Determine the (x, y) coordinate at the center of the cell enclosing the given text.  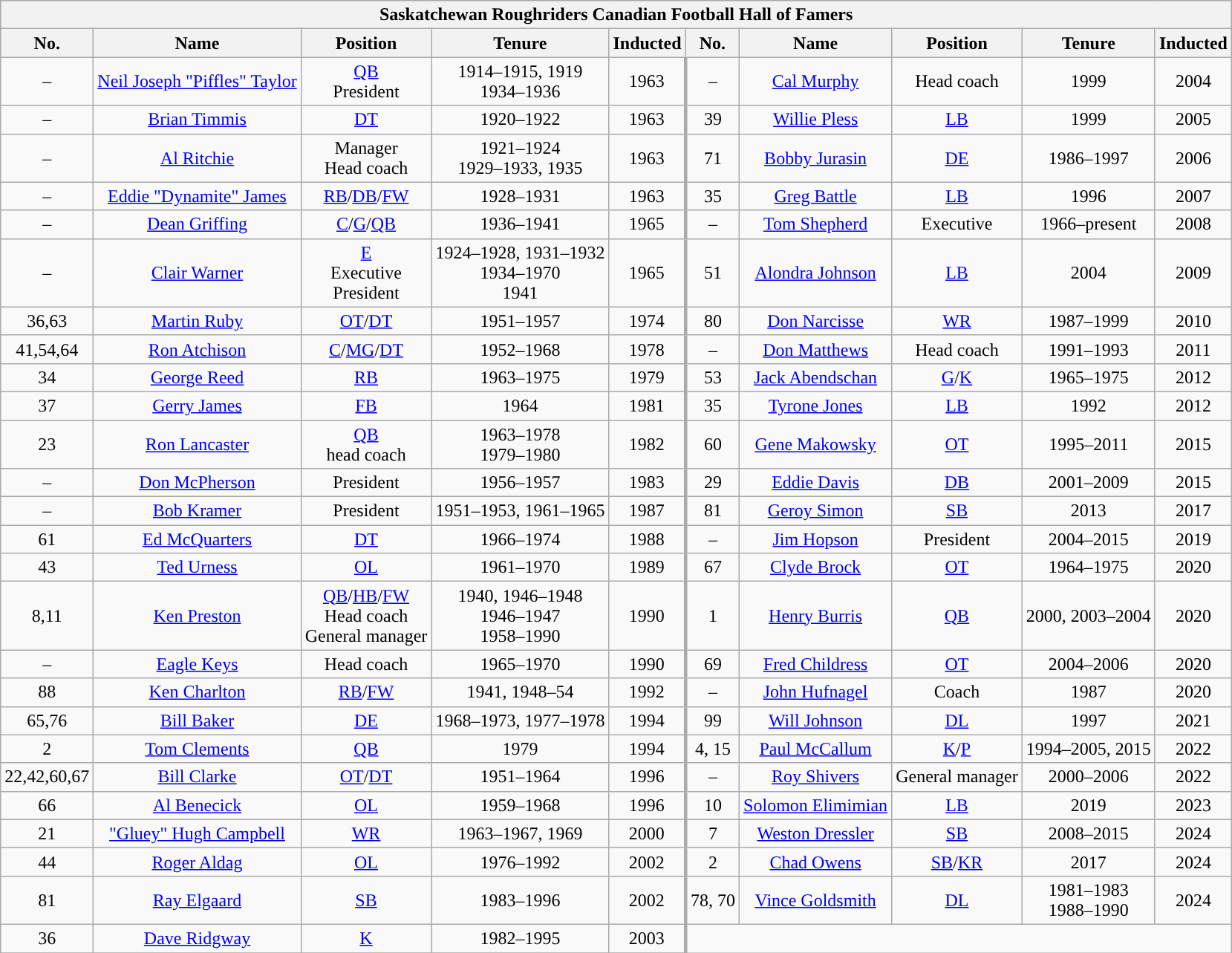
Don McPherson (198, 483)
29 (713, 483)
FB (366, 406)
2004–2015 (1089, 539)
4, 15 (713, 749)
SB/KR (957, 862)
1956–1957 (520, 483)
2007 (1193, 196)
G/K (957, 377)
1951–1953, 1961–1965 (520, 511)
DB (957, 483)
1983–1996 (520, 900)
Tom Clements (198, 749)
88 (48, 692)
1997 (1089, 721)
Greg Battle (815, 196)
1951–1957 (520, 321)
78, 70 (713, 900)
1914–1915, 19191934–1936 (520, 82)
34 (48, 377)
22,42,60,67 (48, 777)
2003 (648, 938)
1951–1964 (520, 777)
Vince Goldsmith (815, 900)
Fred Childress (815, 664)
Ken Preston (198, 616)
Eddie "Dynamite" James (198, 196)
8,11 (48, 616)
Geroy Simon (815, 511)
Ray Elgaard (198, 900)
43 (48, 567)
1976–1992 (520, 862)
2023 (1193, 805)
51 (713, 273)
1963–1975 (520, 377)
1989 (648, 567)
69 (713, 664)
1928–1931 (520, 196)
Will Johnson (815, 721)
QB/HB/FWHead coachGeneral manager (366, 616)
2004–2006 (1089, 664)
36 (48, 938)
44 (48, 862)
37 (48, 406)
41,54,64 (48, 349)
Solomon Elimimian (815, 805)
1966–1974 (520, 539)
Bobby Jurasin (815, 157)
2005 (1193, 120)
Chad Owens (815, 862)
61 (48, 539)
2008 (1193, 224)
Executive (957, 224)
1987–1999 (1089, 321)
Bob Kramer (198, 511)
1968–1973, 1977–1978 (520, 721)
1940, 1946–19481946–19471958–1990 (520, 616)
1963–19781979–1980 (520, 444)
1983 (648, 483)
71 (713, 157)
Saskatchewan Roughriders Canadian Football Hall of Famers (616, 15)
Bill Baker (198, 721)
2010 (1193, 321)
1981–19831988–1990 (1089, 900)
2008–2015 (1089, 833)
1994–2005, 2015 (1089, 749)
1961–1970 (520, 567)
QBhead coach (366, 444)
1920–1922 (520, 120)
K/P (957, 749)
Ed McQuarters (198, 539)
Clair Warner (198, 273)
Tyrone Jones (815, 406)
2009 (1193, 273)
Roy Shivers (815, 777)
Ken Charlton (198, 692)
Dean Griffing (198, 224)
1936–1941 (520, 224)
RB/DB/FW (366, 196)
2000, 2003–2004 (1089, 616)
Dave Ridgway (198, 938)
ManagerHead coach (366, 157)
2011 (1193, 349)
QBPresident (366, 82)
2000–2006 (1089, 777)
2021 (1193, 721)
K (366, 938)
Bill Clarke (198, 777)
7 (713, 833)
Don Narcisse (815, 321)
Jack Abendschan (815, 377)
1952–1968 (520, 349)
1959–1968 (520, 805)
1982–1995 (520, 938)
60 (713, 444)
1 (713, 616)
1921–19241929–1933, 1935 (520, 157)
Roger Aldag (198, 862)
1986–1997 (1089, 157)
10 (713, 805)
1964 (520, 406)
67 (713, 567)
21 (48, 833)
Brian Timmis (198, 120)
Eddie Davis (815, 483)
39 (713, 120)
George Reed (198, 377)
1964–1975 (1089, 567)
1963–1967, 1969 (520, 833)
1978 (648, 349)
Ron Lancaster (198, 444)
1966–present (1089, 224)
1981 (648, 406)
2001–2009 (1089, 483)
80 (713, 321)
1965–1970 (520, 664)
Henry Burris (815, 616)
Coach (957, 692)
2000 (648, 833)
36,63 (48, 321)
"Gluey" Hugh Campbell (198, 833)
Jim Hopson (815, 539)
1982 (648, 444)
Weston Dressler (815, 833)
1988 (648, 539)
Gerry James (198, 406)
1941, 1948–54 (520, 692)
Tom Shepherd (815, 224)
Paul McCallum (815, 749)
Cal Murphy (815, 82)
1965–1975 (1089, 377)
RB/FW (366, 692)
65,76 (48, 721)
John Hufnagel (815, 692)
99 (713, 721)
1991–1993 (1089, 349)
2006 (1193, 157)
Al Ritchie (198, 157)
EExecutivePresident (366, 273)
Willie Pless (815, 120)
General manager (957, 777)
C/MG/DT (366, 349)
Don Matthews (815, 349)
Neil Joseph "Piffles" Taylor (198, 82)
C/G/QB (366, 224)
2013 (1089, 511)
53 (713, 377)
Eagle Keys (198, 664)
23 (48, 444)
1974 (648, 321)
Martin Ruby (198, 321)
Clyde Brock (815, 567)
Al Benecick (198, 805)
Ted Urness (198, 567)
Alondra Johnson (815, 273)
Ron Atchison (198, 349)
RB (366, 377)
1995–2011 (1089, 444)
1924–1928, 1931–19321934–19701941 (520, 273)
66 (48, 805)
Gene Makowsky (815, 444)
